Provide the (X, Y) coordinate of the cell's center where the given text is located.  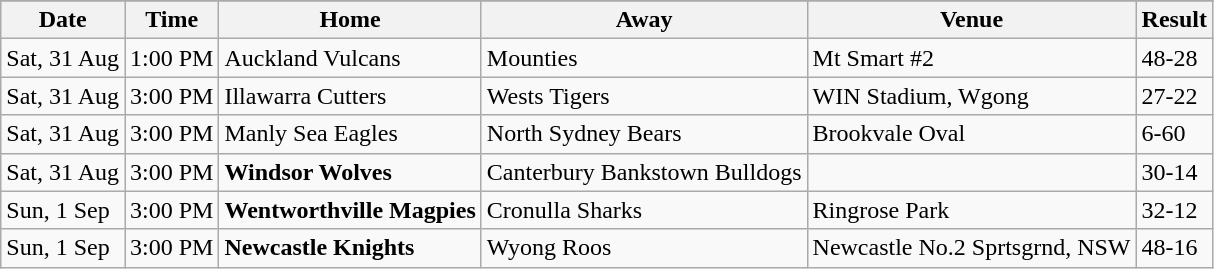
Wyong Roos (644, 248)
30-14 (1174, 172)
48-28 (1174, 58)
1:00 PM (171, 58)
Mounties (644, 58)
Date (63, 20)
48-16 (1174, 248)
Canterbury Bankstown Bulldogs (644, 172)
Wentworthville Magpies (350, 210)
Result (1174, 20)
32-12 (1174, 210)
WIN Stadium, Wgong (972, 96)
27-22 (1174, 96)
Illawarra Cutters (350, 96)
North Sydney Bears (644, 134)
Home (350, 20)
Cronulla Sharks (644, 210)
Auckland Vulcans (350, 58)
Away (644, 20)
Manly Sea Eagles (350, 134)
Windsor Wolves (350, 172)
Wests Tigers (644, 96)
Newcastle Knights (350, 248)
Brookvale Oval (972, 134)
Time (171, 20)
Mt Smart #2 (972, 58)
Newcastle No.2 Sprtsgrnd, NSW (972, 248)
6-60 (1174, 134)
Venue (972, 20)
Ringrose Park (972, 210)
